From the cell containing the given text, extract its center point as (X, Y) coordinate. 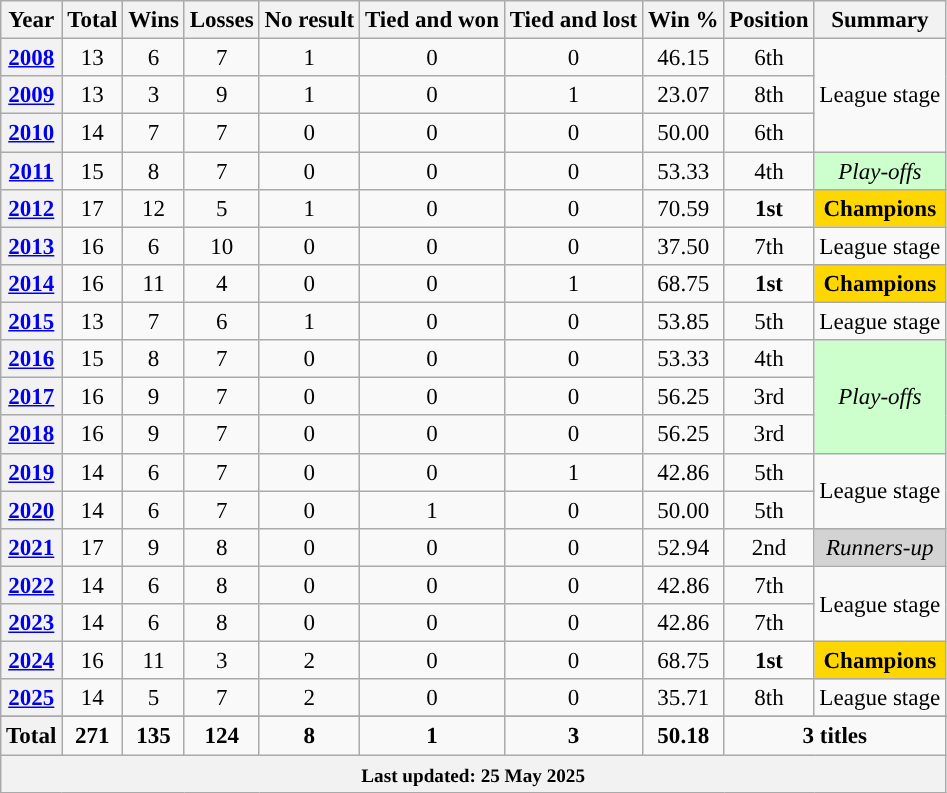
2015 (32, 322)
2022 (32, 585)
2024 (32, 661)
Wins (154, 20)
Tied and lost (573, 20)
12 (154, 209)
37.50 (684, 246)
Summary (880, 20)
Year (32, 20)
2017 (32, 397)
Win % (684, 20)
53.85 (684, 322)
2014 (32, 284)
2021 (32, 548)
Runners-up (880, 548)
124 (222, 736)
2016 (32, 359)
46.15 (684, 58)
10 (222, 246)
52.94 (684, 548)
2025 (32, 698)
2013 (32, 246)
2023 (32, 623)
Losses (222, 20)
2009 (32, 95)
2019 (32, 472)
2nd (769, 548)
No result (309, 20)
Tied and won (432, 20)
2008 (32, 58)
23.07 (684, 95)
2010 (32, 133)
70.59 (684, 209)
271 (92, 736)
Position (769, 20)
35.71 (684, 698)
135 (154, 736)
4 (222, 284)
2018 (32, 435)
3 titles (835, 736)
50.18 (684, 736)
2020 (32, 510)
Last updated: 25 May 2025 (474, 774)
2012 (32, 209)
2011 (32, 171)
